Pinpoint the cell where the given text exists, returning its [X, Y] midpoint coordinate. 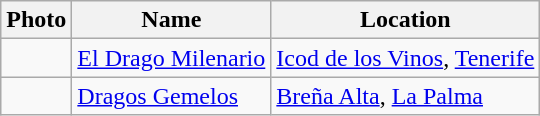
Breña Alta, La Palma [406, 96]
Name [172, 20]
El Drago Milenario [172, 58]
Location [406, 20]
Icod de los Vinos, Tenerife [406, 58]
Dragos Gemelos [172, 96]
Photo [36, 20]
